Determine the (x, y) coordinate at the center of the cell enclosing the given text.  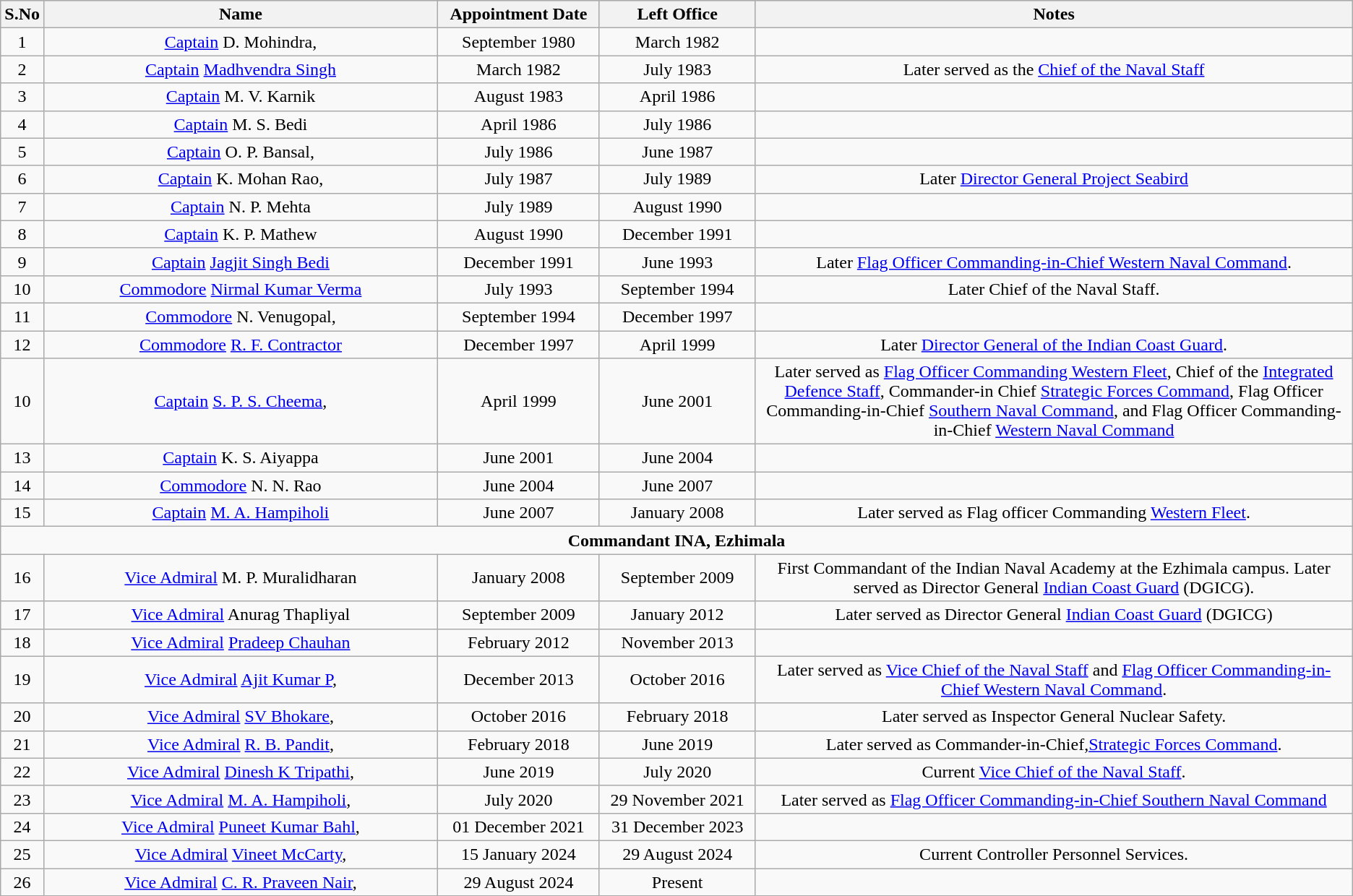
Commodore Nirmal Kumar Verma (240, 289)
January 2012 (676, 615)
Vice Admiral Ajit Kumar P, (240, 679)
Vice Admiral Pradeep Chauhan (240, 642)
Commodore N. N. Rao (240, 486)
8 (22, 234)
Captain M. A. Hampiholi (240, 513)
01 December 2021 (518, 827)
Later Director General of the Indian Coast Guard. (1054, 345)
Captain D. Mohindra, (240, 42)
S.No (22, 14)
June 1993 (676, 262)
Later served as the Chief of the Naval Staff (1054, 69)
Captain K. S. Aiyappa (240, 458)
3 (22, 97)
Commodore R. F. Contractor (240, 345)
Captain M. V. Karnik (240, 97)
August 1983 (518, 97)
19 (22, 679)
21 (22, 744)
Later served as Vice Chief of the Naval Staff and Flag Officer Commanding-in-Chief Western Naval Command. (1054, 679)
22 (22, 772)
25 (22, 854)
18 (22, 642)
Appointment Date (518, 14)
15 January 2024 (518, 854)
23 (22, 799)
26 (22, 882)
Captain O. P. Bansal, (240, 152)
4 (22, 124)
Captain Madhvendra Singh (240, 69)
Current Controller Personnel Services. (1054, 854)
July 1983 (676, 69)
Vice Admiral M. P. Muralidharan (240, 578)
Current Vice Chief of the Naval Staff. (1054, 772)
5 (22, 152)
29 November 2021 (676, 799)
Captain N. P. Mehta (240, 207)
Vice Admiral Anurag Thapliyal (240, 615)
Later served as Flag Officer Commanding-in-Chief Southern Naval Command (1054, 799)
7 (22, 207)
Vice Admiral Puneet Kumar Bahl, (240, 827)
June 1987 (676, 152)
Present (676, 882)
14 (22, 486)
31 December 2023 (676, 827)
December 2013 (518, 679)
Later served as Flag officer Commanding Western Fleet. (1054, 513)
Notes (1054, 14)
November 2013 (676, 642)
24 (22, 827)
Vice Admiral SV Bhokare, (240, 717)
First Commandant of the Indian Naval Academy at the Ezhimala campus. Later served as Director General Indian Coast Guard (DGICG). (1054, 578)
9 (22, 262)
17 (22, 615)
Name (240, 14)
September 1980 (518, 42)
Captain K. Mohan Rao, (240, 179)
Later Director General Project Seabird (1054, 179)
Commodore N. Venugopal, (240, 316)
February 2012 (518, 642)
Later served as Commander-in-Chief,Strategic Forces Command. (1054, 744)
Vice Admiral Vineet McCarty, (240, 854)
12 (22, 345)
Vice Admiral R. B. Pandit, (240, 744)
1 (22, 42)
11 (22, 316)
Vice Admiral C. R. Praveen Nair, (240, 882)
July 1987 (518, 179)
2 (22, 69)
Commandant INA, Ezhimala (676, 540)
15 (22, 513)
Captain S. P. S. Cheema, (240, 402)
Captain M. S. Bedi (240, 124)
Left Office (676, 14)
Vice Admiral Dinesh K Tripathi, (240, 772)
Later served as Director General Indian Coast Guard (DGICG) (1054, 615)
Vice Admiral M. A. Hampiholi, (240, 799)
16 (22, 578)
20 (22, 717)
6 (22, 179)
July 1993 (518, 289)
Later served as Inspector General Nuclear Safety. (1054, 717)
Captain Jagjit Singh Bedi (240, 262)
13 (22, 458)
Captain K. P. Mathew (240, 234)
Later Flag Officer Commanding-in-Chief Western Naval Command. (1054, 262)
Later Chief of the Naval Staff. (1054, 289)
